Capture the cell that displays the provided text and extract its (x, y) central coordinate. 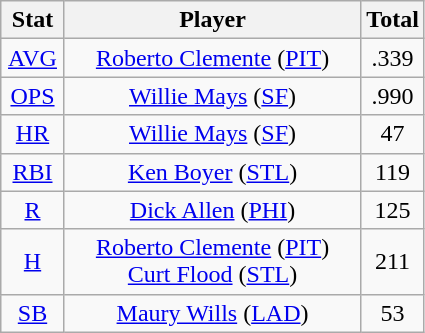
Maury Wills (LAD) (212, 313)
.339 (393, 58)
125 (393, 210)
47 (393, 134)
RBI (33, 172)
Roberto Clemente (PIT)Curt Flood (STL) (212, 262)
HR (33, 134)
SB (33, 313)
Roberto Clemente (PIT) (212, 58)
OPS (33, 96)
Dick Allen (PHI) (212, 210)
Total (393, 20)
AVG (33, 58)
53 (393, 313)
R (33, 210)
211 (393, 262)
Player (212, 20)
H (33, 262)
Stat (33, 20)
Ken Boyer (STL) (212, 172)
119 (393, 172)
.990 (393, 96)
